Pinpoint the cell where the given text exists, returning its [X, Y] midpoint coordinate. 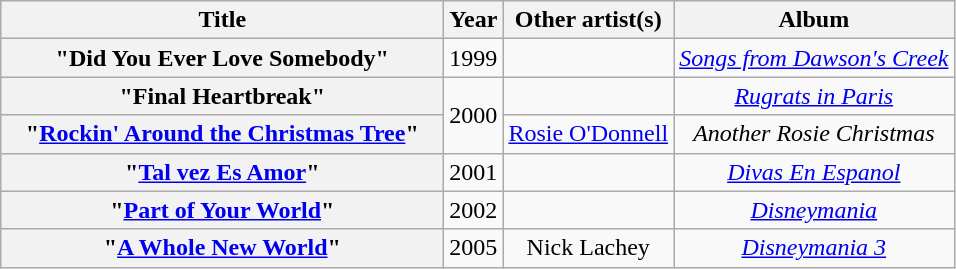
"Did You Ever Love Somebody" [222, 58]
Rosie O'Donnell [588, 134]
Songs from Dawson's Creek [814, 58]
"Rockin' Around the Christmas Tree" [222, 134]
Nick Lachey [588, 248]
"A Whole New World" [222, 248]
Divas En Espanol [814, 172]
2000 [474, 115]
Other artist(s) [588, 20]
Album [814, 20]
2002 [474, 210]
Title [222, 20]
2005 [474, 248]
Rugrats in Paris [814, 96]
"Part of Your World" [222, 210]
Disneymania [814, 210]
"Tal vez Es Amor" [222, 172]
Disneymania 3 [814, 248]
"Final Heartbreak" [222, 96]
Another Rosie Christmas [814, 134]
1999 [474, 58]
Year [474, 20]
2001 [474, 172]
